Return (X, Y) of the center of cell containing provided text 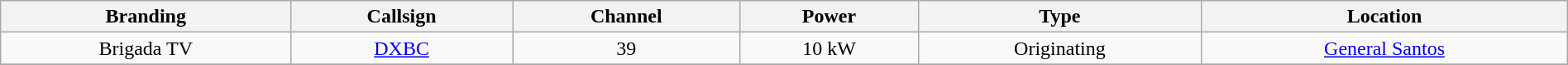
DXBC (402, 48)
Originating (1060, 48)
Power (829, 17)
Channel (627, 17)
Branding (146, 17)
General Santos (1384, 48)
Callsign (402, 17)
Location (1384, 17)
Brigada TV (146, 48)
10 kW (829, 48)
39 (627, 48)
Type (1060, 17)
